Pinpoint the cell where the given text exists, returning its (X, Y) midpoint coordinate. 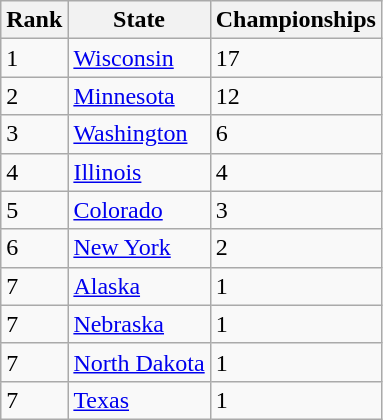
12 (296, 96)
Illinois (139, 172)
Washington (139, 134)
Colorado (139, 210)
5 (34, 210)
New York (139, 248)
Minnesota (139, 96)
Alaska (139, 286)
Nebraska (139, 324)
State (139, 20)
Championships (296, 20)
17 (296, 58)
Rank (34, 20)
Texas (139, 400)
North Dakota (139, 362)
Wisconsin (139, 58)
